Extract the (x, y) coordinate from the center of the cell holding the provided text.  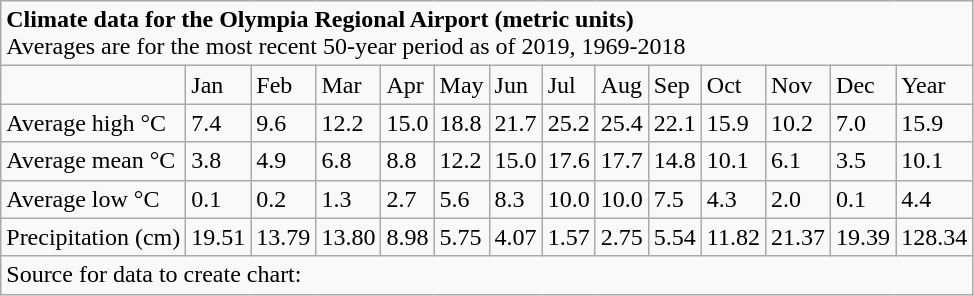
19.51 (218, 237)
Jul (568, 85)
6.1 (798, 161)
2.7 (408, 199)
21.37 (798, 237)
Average mean °C (94, 161)
14.8 (674, 161)
Source for data to create chart: (487, 275)
Dec (864, 85)
Jun (516, 85)
Sep (674, 85)
4.07 (516, 237)
Nov (798, 85)
10.2 (798, 123)
Climate data for the Olympia Regional Airport (metric units)Averages are for the most recent 50-year period as of 2019, 1969-2018 (487, 34)
13.80 (348, 237)
Average high °C (94, 123)
Mar (348, 85)
4.3 (733, 199)
5.54 (674, 237)
6.8 (348, 161)
5.75 (462, 237)
Feb (284, 85)
8.98 (408, 237)
11.82 (733, 237)
19.39 (864, 237)
May (462, 85)
Apr (408, 85)
4.9 (284, 161)
8.3 (516, 199)
17.6 (568, 161)
9.6 (284, 123)
4.4 (934, 199)
Aug (622, 85)
3.5 (864, 161)
2.0 (798, 199)
21.7 (516, 123)
Year (934, 85)
7.0 (864, 123)
2.75 (622, 237)
8.8 (408, 161)
128.34 (934, 237)
7.5 (674, 199)
5.6 (462, 199)
1.3 (348, 199)
1.57 (568, 237)
22.1 (674, 123)
13.79 (284, 237)
Average low °C (94, 199)
Precipitation (cm) (94, 237)
18.8 (462, 123)
25.4 (622, 123)
Jan (218, 85)
Oct (733, 85)
17.7 (622, 161)
3.8 (218, 161)
0.2 (284, 199)
7.4 (218, 123)
25.2 (568, 123)
